Pinpoint the cell where the given text exists, returning its (X, Y) midpoint coordinate. 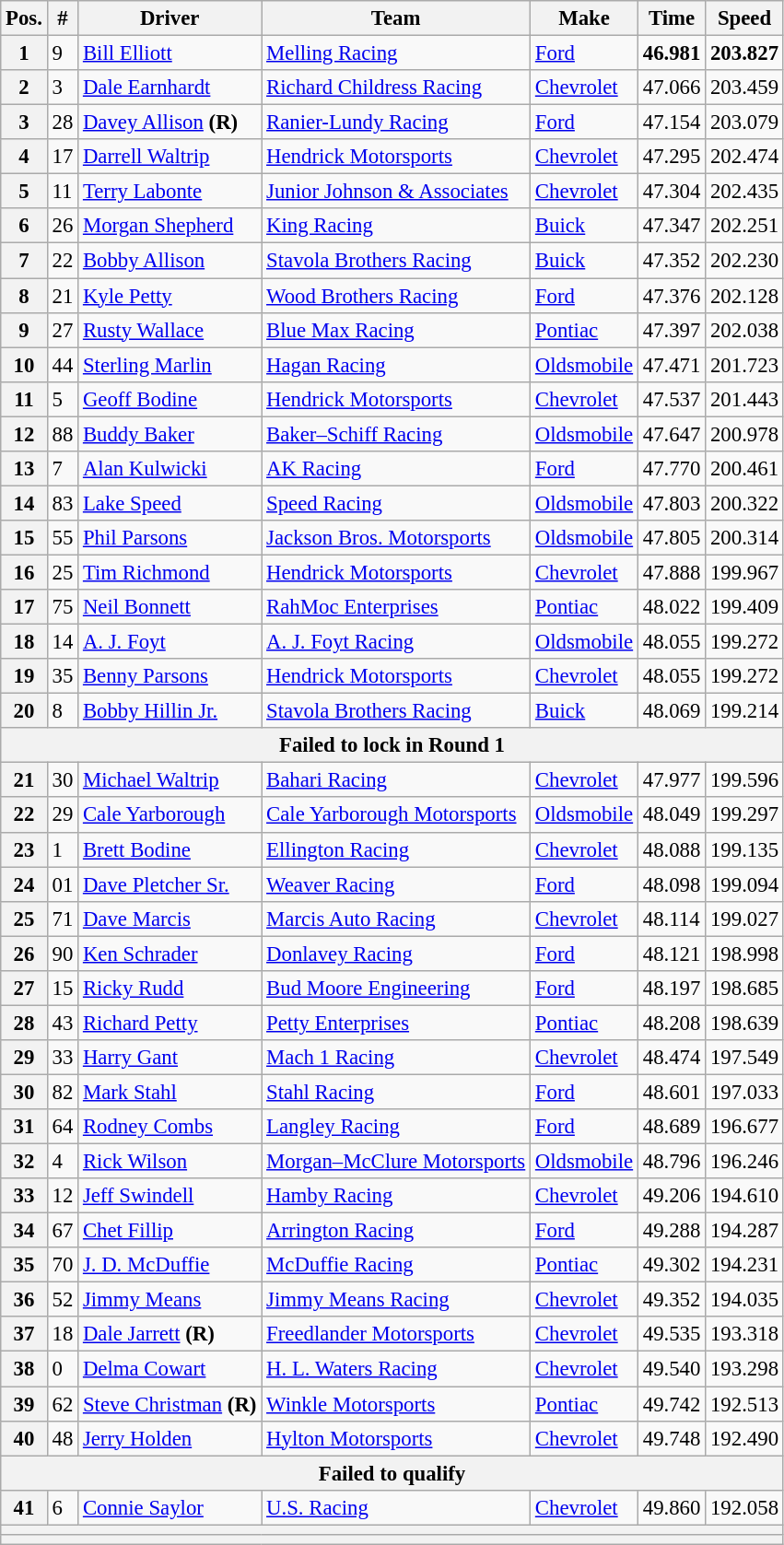
Bahari Racing (396, 780)
Hagan Racing (396, 365)
49.748 (671, 1438)
201.723 (744, 365)
198.685 (744, 989)
43 (63, 1023)
55 (63, 538)
Morgan–McClure Motorsports (396, 1162)
47.347 (671, 226)
194.231 (744, 1265)
192.490 (744, 1438)
198.998 (744, 954)
202.251 (744, 226)
Alan Kulwicki (170, 469)
Jerry Holden (170, 1438)
44 (63, 365)
192.058 (744, 1507)
King Racing (396, 226)
47.154 (671, 123)
197.549 (744, 1058)
Failed to qualify (392, 1473)
47.770 (671, 469)
48.796 (671, 1162)
Delma Cowart (170, 1369)
10 (24, 365)
Ricky Rudd (170, 989)
201.443 (744, 399)
36 (24, 1300)
199.135 (744, 849)
Dale Jarrett (R) (170, 1335)
49.535 (671, 1335)
200.978 (744, 434)
83 (63, 503)
19 (24, 676)
39 (24, 1404)
Richard Childress Racing (396, 88)
Dave Pletcher Sr. (170, 884)
Richard Petty (170, 1023)
48.121 (671, 954)
20 (24, 711)
Make (584, 18)
Marcis Auto Racing (396, 919)
Hylton Motorsports (396, 1438)
198.639 (744, 1023)
Melling Racing (396, 53)
Freedlander Motorsports (396, 1335)
41 (24, 1507)
Jimmy Means (170, 1300)
32 (24, 1162)
Dave Marcis (170, 919)
49.352 (671, 1300)
47.304 (671, 192)
Junior Johnson & Associates (396, 192)
Cale Yarborough (170, 815)
38 (24, 1369)
# (63, 18)
Ranier-Lundy Racing (396, 123)
48.049 (671, 815)
Jeff Swindell (170, 1196)
47.352 (671, 261)
31 (24, 1127)
48.601 (671, 1092)
202.230 (744, 261)
196.246 (744, 1162)
47.397 (671, 330)
16 (24, 572)
Speed (744, 18)
199.596 (744, 780)
Terry Labonte (170, 192)
64 (63, 1127)
203.827 (744, 53)
Harry Gant (170, 1058)
Morgan Shepherd (170, 226)
49.288 (671, 1231)
Chet Fillip (170, 1231)
Brett Bodine (170, 849)
Petty Enterprises (396, 1023)
194.287 (744, 1231)
192.513 (744, 1404)
48.098 (671, 884)
Bobby Allison (170, 261)
H. L. Waters Racing (396, 1369)
49.540 (671, 1369)
48.088 (671, 849)
202.474 (744, 157)
Dale Earnhardt (170, 88)
Speed Racing (396, 503)
40 (24, 1438)
48.689 (671, 1127)
48.022 (671, 607)
71 (63, 919)
A. J. Foyt (170, 642)
199.094 (744, 884)
202.128 (744, 296)
47.376 (671, 296)
Baker–Schiff Racing (396, 434)
Wood Brothers Racing (396, 296)
48.197 (671, 989)
Rodney Combs (170, 1127)
47.803 (671, 503)
Mark Stahl (170, 1092)
Pos. (24, 18)
47.977 (671, 780)
Donlavey Racing (396, 954)
Winkle Motorsports (396, 1404)
A. J. Foyt Racing (396, 642)
Mach 1 Racing (396, 1058)
Jackson Bros. Motorsports (396, 538)
Ken Schrader (170, 954)
199.297 (744, 815)
Tim Richmond (170, 572)
Rick Wilson (170, 1162)
U.S. Racing (396, 1507)
Ellington Racing (396, 849)
24 (24, 884)
J. D. McDuffie (170, 1265)
200.314 (744, 538)
34 (24, 1231)
193.318 (744, 1335)
Darrell Waltrip (170, 157)
193.298 (744, 1369)
Rusty Wallace (170, 330)
48.208 (671, 1023)
Blue Max Racing (396, 330)
197.033 (744, 1092)
200.461 (744, 469)
46.981 (671, 53)
Failed to lock in Round 1 (392, 745)
48.069 (671, 711)
Weaver Racing (396, 884)
47.295 (671, 157)
Steve Christman (R) (170, 1404)
Neil Bonnett (170, 607)
0 (63, 1369)
Michael Waltrip (170, 780)
23 (24, 849)
13 (24, 469)
202.038 (744, 330)
203.079 (744, 123)
Stahl Racing (396, 1092)
194.035 (744, 1300)
Bud Moore Engineering (396, 989)
47.537 (671, 399)
Sterling Marlin (170, 365)
202.435 (744, 192)
75 (63, 607)
37 (24, 1335)
47.888 (671, 572)
47.647 (671, 434)
90 (63, 954)
52 (63, 1300)
200.322 (744, 503)
Langley Racing (396, 1127)
Geoff Bodine (170, 399)
48.474 (671, 1058)
Davey Allison (R) (170, 123)
AK Racing (396, 469)
199.027 (744, 919)
Benny Parsons (170, 676)
Time (671, 18)
203.459 (744, 88)
196.677 (744, 1127)
49.860 (671, 1507)
Bill Elliott (170, 53)
47.805 (671, 538)
Team (396, 18)
McDuffie Racing (396, 1265)
Kyle Petty (170, 296)
Buddy Baker (170, 434)
Arrington Racing (396, 1231)
67 (63, 1231)
48 (63, 1438)
Hamby Racing (396, 1196)
88 (63, 434)
49.742 (671, 1404)
47.471 (671, 365)
82 (63, 1092)
48.114 (671, 919)
49.302 (671, 1265)
47.066 (671, 88)
Cale Yarborough Motorsports (396, 815)
Bobby Hillin Jr. (170, 711)
199.214 (744, 711)
Jimmy Means Racing (396, 1300)
RahMoc Enterprises (396, 607)
01 (63, 884)
70 (63, 1265)
199.967 (744, 572)
Phil Parsons (170, 538)
2 (24, 88)
194.610 (744, 1196)
62 (63, 1404)
199.409 (744, 607)
Connie Saylor (170, 1507)
49.206 (671, 1196)
Lake Speed (170, 503)
Driver (170, 18)
